From the cell containing the given text, extract its center point as (X, Y) coordinate. 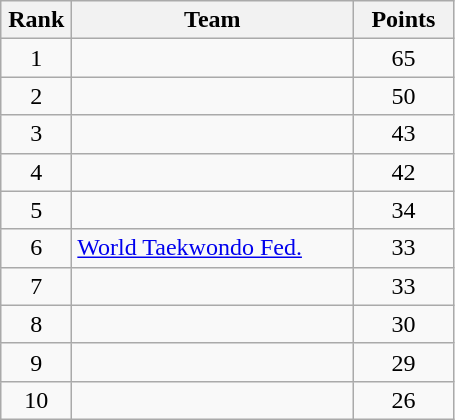
4 (36, 172)
Rank (36, 20)
World Taekwondo Fed. (212, 248)
2 (36, 96)
65 (404, 58)
9 (36, 362)
1 (36, 58)
34 (404, 210)
5 (36, 210)
29 (404, 362)
50 (404, 96)
7 (36, 286)
Points (404, 20)
30 (404, 324)
8 (36, 324)
6 (36, 248)
3 (36, 134)
42 (404, 172)
43 (404, 134)
Team (212, 20)
26 (404, 400)
10 (36, 400)
